Identify which cell holds the provided text, then report its [x, y] central coordinate. 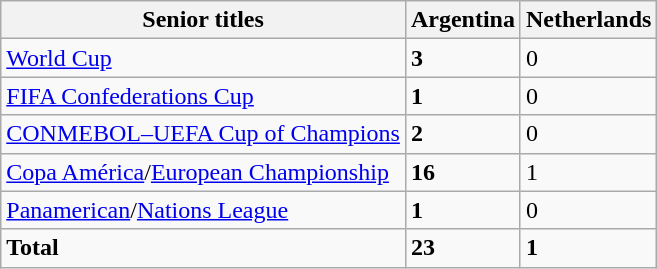
2 [462, 134]
3 [462, 58]
23 [462, 248]
Total [204, 248]
Argentina [462, 20]
Copa América/European Championship [204, 172]
FIFA Confederations Cup [204, 96]
Panamerican/Nations League [204, 210]
Senior titles [204, 20]
World Cup [204, 58]
CONMEBOL–UEFA Cup of Champions [204, 134]
16 [462, 172]
Netherlands [588, 20]
